Search for the cell housing the specified text and yield its [x, y] center coordinate. 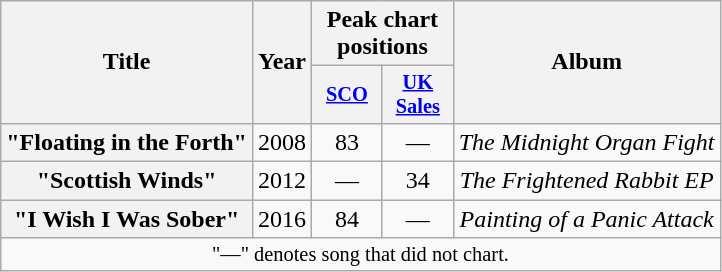
"I Wish I Was Sober" [127, 219]
2008 [282, 142]
The Midnight Organ Fight [586, 142]
"—" denotes song that did not chart. [360, 255]
2016 [282, 219]
83 [348, 142]
SCO [348, 95]
84 [348, 219]
34 [418, 181]
Album [586, 62]
Year [282, 62]
Peak chart positions [383, 34]
Painting of a Panic Attack [586, 219]
Title [127, 62]
UKSales [418, 95]
"Scottish Winds" [127, 181]
2012 [282, 181]
"Floating in the Forth" [127, 142]
The Frightened Rabbit EP [586, 181]
